Pinpoint the cell where the given text exists, returning its [X, Y] midpoint coordinate. 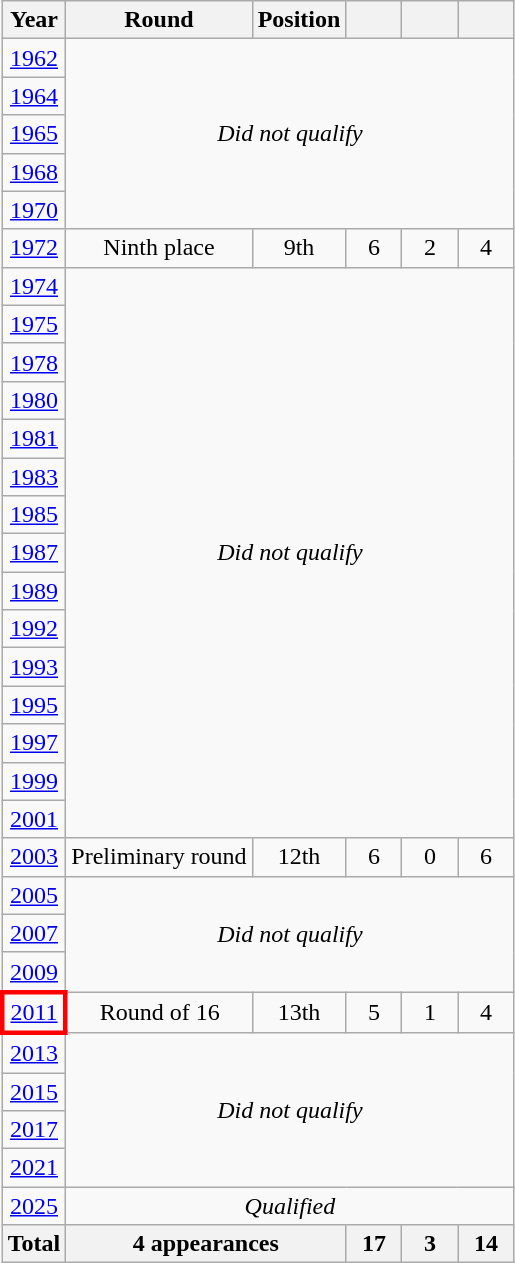
1999 [34, 781]
4 appearances [206, 1244]
1964 [34, 96]
Position [299, 20]
Ninth place [159, 248]
2017 [34, 1130]
1975 [34, 324]
2001 [34, 819]
1978 [34, 362]
Qualified [290, 1206]
1962 [34, 58]
1968 [34, 172]
1995 [34, 705]
1980 [34, 400]
Preliminary round [159, 857]
13th [299, 1012]
1972 [34, 248]
14 [486, 1244]
Round of 16 [159, 1012]
3 [430, 1244]
0 [430, 857]
1987 [34, 553]
1989 [34, 591]
1985 [34, 515]
2009 [34, 972]
1983 [34, 477]
17 [374, 1244]
1981 [34, 438]
2007 [34, 933]
9th [299, 248]
2005 [34, 895]
1970 [34, 210]
12th [299, 857]
2025 [34, 1206]
1997 [34, 743]
5 [374, 1012]
2003 [34, 857]
Year [34, 20]
2 [430, 248]
2013 [34, 1053]
1 [430, 1012]
2011 [34, 1012]
1974 [34, 286]
Round [159, 20]
1965 [34, 134]
2021 [34, 1168]
2015 [34, 1091]
1992 [34, 629]
1993 [34, 667]
Total [34, 1244]
